Identify which cell holds the provided text, then report its [X, Y] central coordinate. 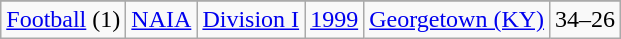
NAIA [162, 20]
34–26 [586, 20]
1999 [334, 20]
Georgetown (KY) [457, 20]
Football (1) [64, 20]
Division I [251, 20]
